Search for the cell housing the specified text and yield its (x, y) center coordinate. 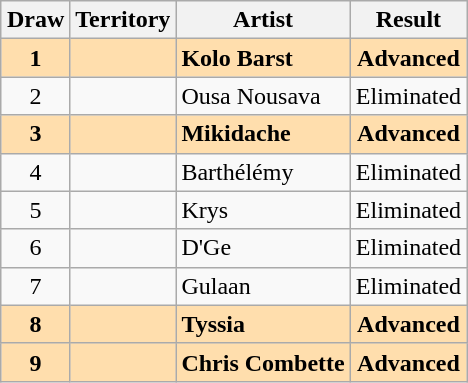
Artist (263, 20)
Krys (263, 210)
3 (35, 134)
Kolo Barst (263, 58)
5 (35, 210)
Barthélémy (263, 172)
Territory (123, 20)
Draw (35, 20)
1 (35, 58)
4 (35, 172)
Tyssia (263, 324)
2 (35, 96)
7 (35, 286)
8 (35, 324)
D'Ge (263, 248)
9 (35, 362)
6 (35, 248)
Mikidache (263, 134)
Result (408, 20)
Chris Combette (263, 362)
Ousa Nousava (263, 96)
Gulaan (263, 286)
